Scan for the cell matching the given text and deliver its [X, Y] coordinate at center. 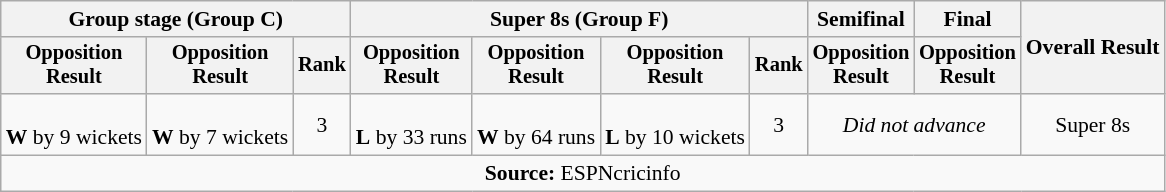
Semifinal [862, 19]
Overall Result [1093, 48]
Did not advance [914, 124]
Group stage (Group C) [176, 19]
Super 8s [1093, 124]
W by 7 wickets [220, 124]
W by 9 wickets [74, 124]
Source: ESPNcricinfo [583, 174]
Final [968, 19]
L by 10 wickets [675, 124]
W by 64 runs [536, 124]
Super 8s (Group F) [580, 19]
L by 33 runs [412, 124]
